For the text-containing cell, return its midpoint in [X, Y] coordinate format. 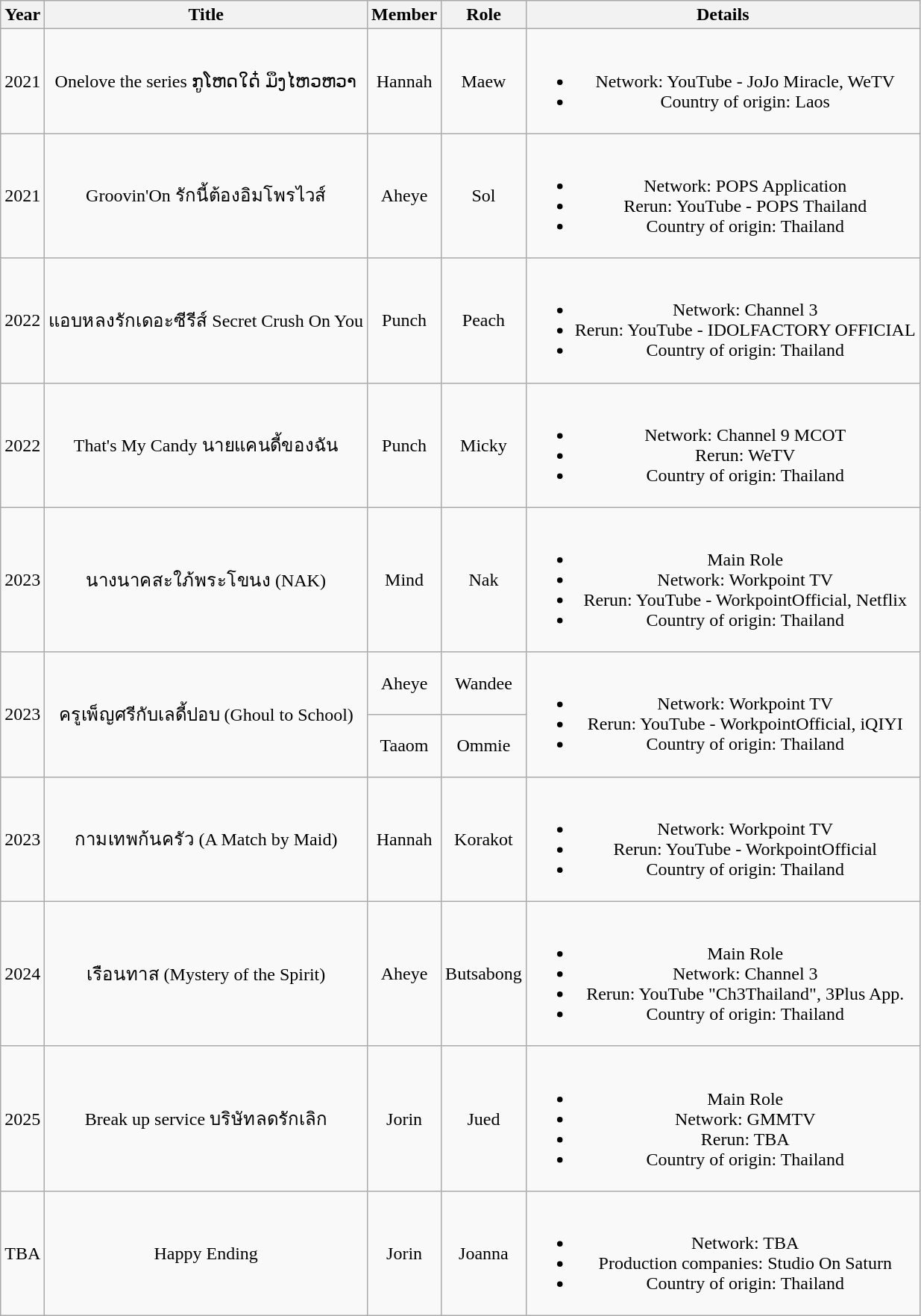
TBA [22, 1253]
Year [22, 15]
Network: Channel 9 MCOTRerun: WeTVCountry of origin: Thailand [723, 445]
Maew [484, 81]
Groovin'On รักนี้ต้องอิมโพรไวส์ [206, 195]
Taaom [404, 746]
Happy Ending [206, 1253]
Joanna [484, 1253]
Network: YouTube - JoJo Miracle, WeTVCountry of origin: Laos [723, 81]
Main RoleNetwork: Channel 3Rerun: YouTube "Ch3Thailand", 3Plus App.Country of origin: Thailand [723, 974]
Jued [484, 1118]
Onelove the series ກູໂຫດໃດ໋ ມຶງໄຫວຫວາ [206, 81]
Main RoleNetwork: GMMTVRerun: TBACountry of origin: Thailand [723, 1118]
Break up service บริษัทลดรักเลิก [206, 1118]
Network: Channel 3Rerun: YouTube - IDOLFACTORY OFFICIALCountry of origin: Thailand [723, 321]
Network: Workpoint TVRerun: YouTube - WorkpointOfficialCountry of origin: Thailand [723, 839]
Butsabong [484, 974]
That's My Candy นายแคนดี้ของฉัน [206, 445]
Details [723, 15]
Member [404, 15]
Network: POPS ApplicationRerun: YouTube - POPS ThailandCountry of origin: Thailand [723, 195]
Main RoleNetwork: Workpoint TVRerun: YouTube - WorkpointOfficial, NetflixCountry of origin: Thailand [723, 580]
Nak [484, 580]
Ommie [484, 746]
กามเทพก้นครัว (A Match by Maid) [206, 839]
2025 [22, 1118]
Korakot [484, 839]
เรือนทาส (Mystery of the Spirit) [206, 974]
Role [484, 15]
Sol [484, 195]
Network: Workpoint TVRerun: YouTube - WorkpointOfficial, iQIYICountry of origin: Thailand [723, 715]
นางนาคสะใภ้พระโขนง (NAK) [206, 580]
Mind [404, 580]
แอบหลงรักเดอะซีรีส์ Secret Crush On You [206, 321]
Wandee [484, 683]
ครูเพ็ญศรีกับเลดี้ปอบ (Ghoul to School) [206, 715]
2024 [22, 974]
Micky [484, 445]
Title [206, 15]
Network: TBAProduction companies: Studio On SaturnCountry of origin: Thailand [723, 1253]
Peach [484, 321]
